Find where the given text appears and provide that cell's center as [x, y] coordinate. 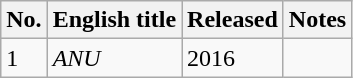
No. [24, 20]
ANU [114, 58]
1 [24, 58]
Notes [317, 20]
English title [114, 20]
2016 [233, 58]
Released [233, 20]
